Pinpoint the cell where the given text exists, returning its (x, y) midpoint coordinate. 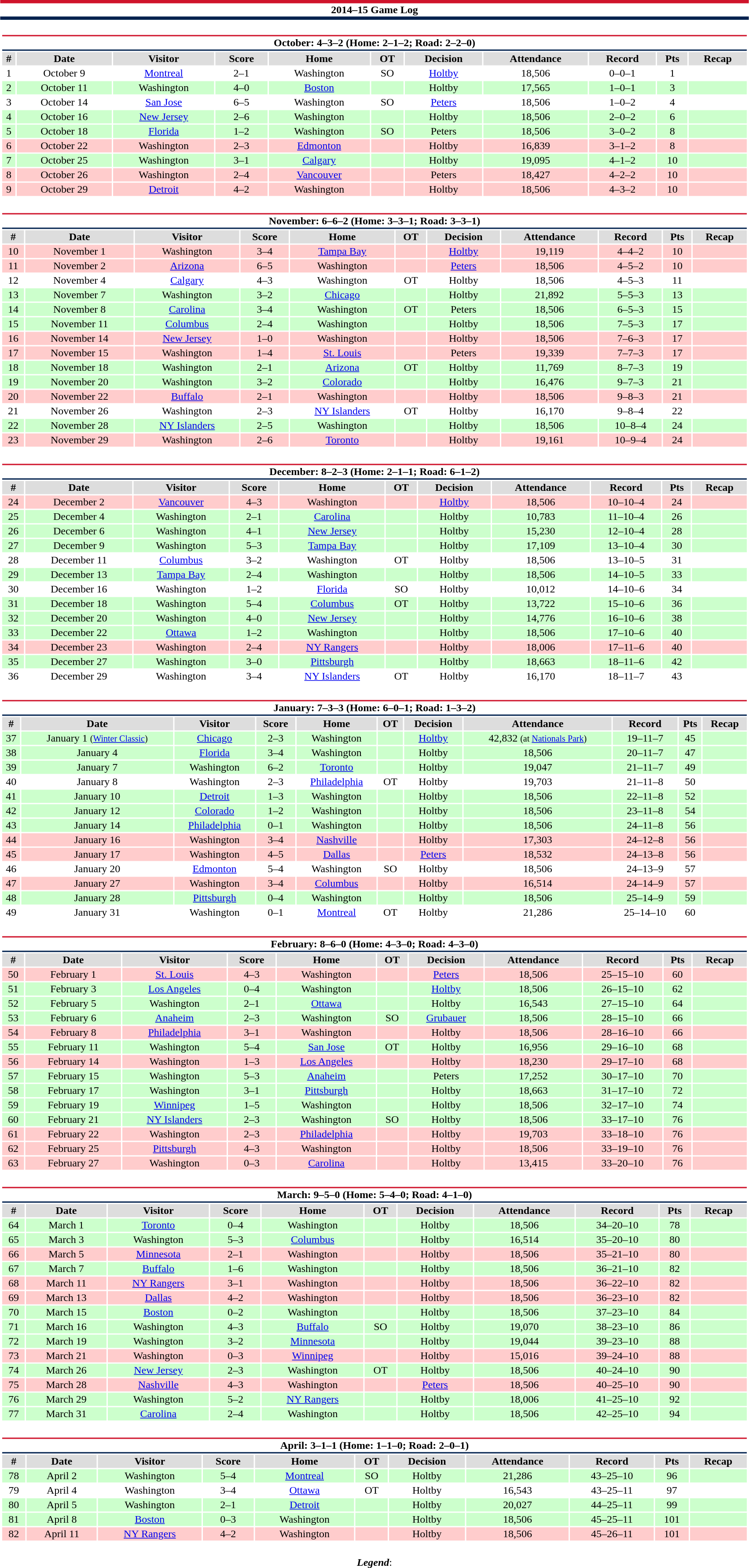
March: 9–5–0 (Home: 5–4–0; Road: 4–1–0) (374, 1195)
November 2 (80, 266)
79 (14, 1491)
99 (672, 1505)
April: 3–1–1 (Home: 1–1–0; Road: 2–0–1) (374, 1445)
14–10–5 (626, 575)
October 22 (64, 146)
22–11–8 (645, 797)
December 18 (79, 604)
6–5–3 (631, 309)
December 20 (79, 618)
December 6 (79, 531)
65 (13, 1240)
December 29 (79, 676)
6–2 (275, 768)
45–26–11 (612, 1534)
October 14 (64, 102)
10,012 (541, 589)
27–15–10 (622, 1003)
45–25–11 (612, 1520)
4–2–2 (622, 175)
17–10–6 (626, 633)
16,839 (536, 146)
18,532 (538, 855)
March 19 (66, 1341)
81 (14, 1520)
November 11 (80, 324)
October 18 (64, 132)
73 (13, 1356)
39–24–10 (617, 1356)
17,565 (536, 88)
October: 4–3–2 (Home: 2–1–2; Road: 2–2–0) (374, 43)
21–11–7 (645, 768)
19,047 (538, 768)
18–11–6 (626, 662)
44 (11, 840)
November 14 (80, 338)
14,776 (541, 618)
36–23–10 (617, 1298)
Grubauer (446, 1018)
28–15–10 (622, 1018)
February 22 (73, 1134)
15,016 (525, 1356)
21–11–8 (645, 782)
15,230 (541, 531)
January: 7–3–3 (Home: 6–0–1; Road: 1–3–2) (374, 708)
17,303 (538, 840)
2–0–2 (622, 117)
March 16 (66, 1327)
February 25 (73, 1148)
33–19–10 (622, 1148)
12–10–4 (626, 531)
January 7 (97, 768)
37 (11, 738)
24–13–9 (645, 869)
November 20 (80, 382)
26–15–10 (622, 989)
14–10–6 (626, 589)
13,722 (541, 604)
19,044 (525, 1341)
24–14–9 (645, 884)
69 (13, 1298)
February 21 (73, 1119)
4–3–2 (622, 190)
29 (13, 575)
11–10–4 (626, 517)
February 1 (73, 974)
13–10–5 (626, 560)
March 3 (66, 1240)
36–21–10 (617, 1269)
April 4 (62, 1491)
1–5 (252, 1105)
April 11 (62, 1534)
4–4–2 (631, 251)
January 12 (97, 811)
10,783 (541, 517)
18–11–7 (626, 676)
0–0–1 (622, 73)
October 26 (64, 175)
January 8 (97, 782)
16 (13, 338)
April 5 (62, 1505)
67 (13, 1269)
17,109 (541, 546)
33–17–10 (622, 1119)
February: 8–6–0 (Home: 4–3–0; Road: 4–3–0) (374, 944)
December 16 (79, 589)
December 4 (79, 517)
January 31 (97, 913)
February 15 (73, 1076)
February 17 (73, 1090)
November 7 (80, 295)
27 (13, 546)
10–10–4 (626, 502)
19,070 (525, 1327)
33–18–10 (622, 1134)
December 22 (79, 633)
17–11–6 (626, 647)
November 29 (80, 440)
31–17–10 (622, 1090)
April 8 (62, 1520)
39–23–10 (617, 1341)
51 (13, 989)
9–8–4 (631, 411)
1–0–1 (622, 88)
11,769 (549, 367)
46 (11, 869)
1–0 (265, 338)
39 (11, 768)
7–7–3 (631, 353)
97 (672, 1491)
16,956 (533, 1047)
43–25–10 (612, 1476)
55 (13, 1047)
25 (13, 517)
3–0–2 (622, 132)
November 22 (80, 396)
61 (13, 1134)
7–6–3 (631, 338)
April 2 (62, 1476)
75 (13, 1385)
February 11 (73, 1047)
December 11 (79, 560)
14 (13, 309)
37–23–10 (617, 1312)
34–20–10 (617, 1225)
16,476 (549, 382)
December 23 (79, 647)
March 13 (66, 1298)
3–1–2 (622, 146)
March 29 (66, 1399)
November 4 (80, 280)
53 (13, 1018)
23 (13, 440)
18,427 (536, 175)
30–17–10 (622, 1076)
1–0–2 (622, 102)
33–20–10 (622, 1163)
March 7 (66, 1269)
41–25–10 (617, 1399)
February 14 (73, 1061)
February 27 (73, 1163)
February 3 (73, 989)
March 15 (66, 1312)
January 17 (97, 855)
63 (13, 1163)
November 18 (80, 367)
12 (13, 280)
18 (13, 367)
24–12–8 (645, 840)
January 28 (97, 898)
35 (13, 662)
1–6 (235, 1269)
42–25–10 (617, 1414)
October 16 (64, 117)
March 31 (66, 1414)
5–5–3 (631, 295)
March 21 (66, 1356)
20,027 (518, 1505)
41 (11, 797)
28–16–10 (622, 1032)
December 2 (79, 502)
96 (672, 1476)
0–2 (235, 1312)
4–5–2 (631, 266)
October 25 (64, 161)
January 14 (97, 826)
19,339 (549, 353)
2 (9, 88)
March 28 (66, 1385)
March 1 (66, 1225)
3–0 (254, 662)
32 (13, 618)
21,892 (549, 295)
9 (9, 190)
58 (13, 1090)
23–11–8 (645, 811)
18,230 (533, 1061)
77 (13, 1414)
40–25–10 (617, 1385)
October 11 (64, 88)
November 15 (80, 353)
January 16 (97, 840)
25–15–10 (622, 974)
8–7–3 (631, 367)
32–17–10 (622, 1105)
4–1–2 (622, 161)
40–24–10 (617, 1370)
4–5 (275, 855)
29–16–10 (622, 1047)
4–1 (254, 531)
20 (13, 396)
October 9 (64, 73)
15–10–6 (626, 604)
44–25–11 (612, 1505)
November 26 (80, 411)
January 10 (97, 797)
13,415 (533, 1163)
December: 8–2–3 (Home: 2–1–1; Road: 6–1–2) (374, 471)
February 19 (73, 1105)
October 29 (64, 190)
November 8 (80, 309)
2–5 (265, 425)
March 5 (66, 1254)
10–9–4 (631, 440)
25–14–9 (645, 898)
92 (675, 1399)
1–4 (265, 353)
38–23–10 (617, 1327)
9–8–3 (631, 396)
24–11–8 (645, 826)
January 1 (Winter Classic) (97, 738)
December 27 (79, 662)
84 (675, 1312)
7–5–3 (631, 324)
17,252 (533, 1076)
19,095 (536, 161)
48 (11, 898)
42,832 (at Nationals Park) (538, 738)
November 1 (80, 251)
2014–15 Game Log (374, 10)
86 (675, 1327)
November 28 (80, 425)
5 (9, 132)
16–10–6 (626, 618)
4–5–3 (631, 280)
February 6 (73, 1018)
January 27 (97, 884)
February 8 (73, 1032)
29–17–10 (622, 1061)
94 (675, 1414)
February 5 (73, 1003)
20–11–7 (645, 753)
19,119 (549, 251)
36–22–10 (617, 1283)
March 26 (66, 1370)
35–20–10 (617, 1240)
43–25–11 (612, 1491)
10–8–4 (631, 425)
November: 6–6–2 (Home: 3–3–1; Road: 3–3–1) (374, 221)
March 11 (66, 1283)
5–2 (235, 1399)
19–11–7 (645, 738)
19,161 (549, 440)
7 (9, 161)
January 4 (97, 753)
25–14–10 (645, 913)
January 20 (97, 869)
13–10–4 (626, 546)
71 (13, 1327)
December 9 (79, 546)
24–13–8 (645, 855)
December 13 (79, 575)
9–7–3 (631, 382)
35–21–10 (617, 1254)
